Extract the (X, Y) coordinate from the center of the cell holding the provided text.  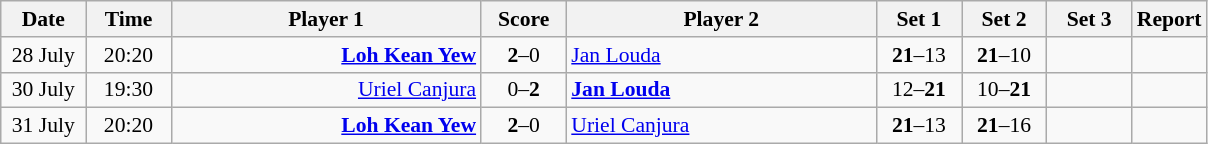
Report (1170, 19)
Time (128, 19)
Score (524, 19)
Set 3 (1090, 19)
Player 1 (326, 19)
21–16 (1004, 126)
0–2 (524, 90)
21–10 (1004, 55)
Set 1 (918, 19)
Set 2 (1004, 19)
12–21 (918, 90)
19:30 (128, 90)
Date (44, 19)
31 July (44, 126)
10–21 (1004, 90)
Player 2 (721, 19)
28 July (44, 55)
30 July (44, 90)
